Return (x, y) of the center of cell containing provided text 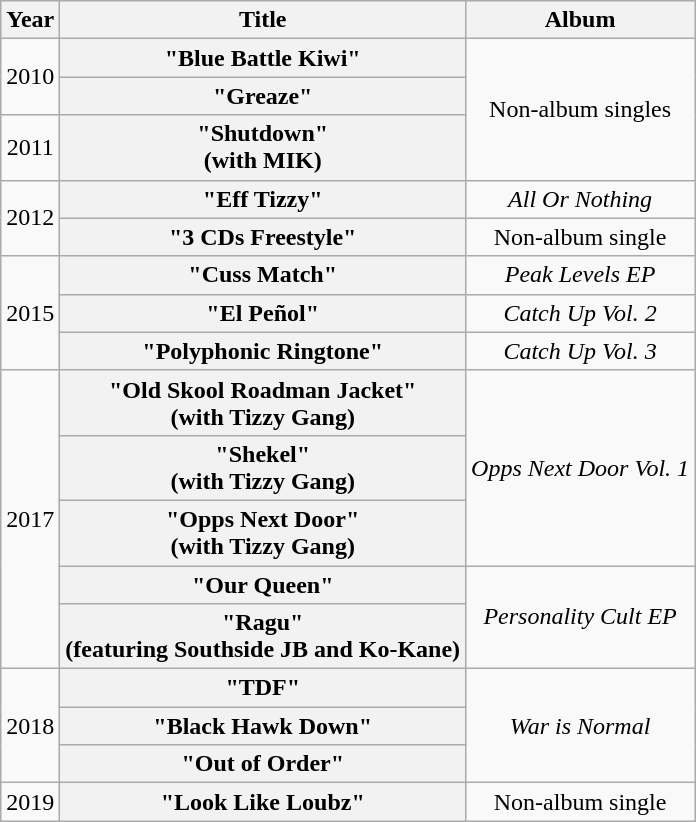
All Or Nothing (580, 199)
"Blue Battle Kiwi" (263, 58)
"TDF" (263, 688)
"Out of Order" (263, 764)
"Ragu"(featuring Southside JB and Ko-Kane) (263, 636)
Non-album singles (580, 110)
Title (263, 20)
"Old Skool Roadman Jacket"(with Tizzy Gang) (263, 402)
2019 (30, 802)
"Shutdown"(with MIK) (263, 148)
"Cuss Match" (263, 275)
Album (580, 20)
2018 (30, 726)
Personality Cult EP (580, 618)
2011 (30, 148)
"Look Like Loubz" (263, 802)
2012 (30, 218)
"El Peñol" (263, 313)
"3 CDs Freestyle" (263, 237)
"Eff Tizzy" (263, 199)
Catch Up Vol. 2 (580, 313)
2010 (30, 77)
War is Normal (580, 726)
2017 (30, 519)
Year (30, 20)
"Black Hawk Down" (263, 726)
"Opps Next Door"(with Tizzy Gang) (263, 532)
"Our Queen" (263, 585)
Opps Next Door Vol. 1 (580, 468)
"Shekel"(with Tizzy Gang) (263, 468)
"Polyphonic Ringtone" (263, 351)
Peak Levels EP (580, 275)
Catch Up Vol. 3 (580, 351)
2015 (30, 313)
"Greaze" (263, 96)
